From the cell containing the given text, extract its center point as [X, Y] coordinate. 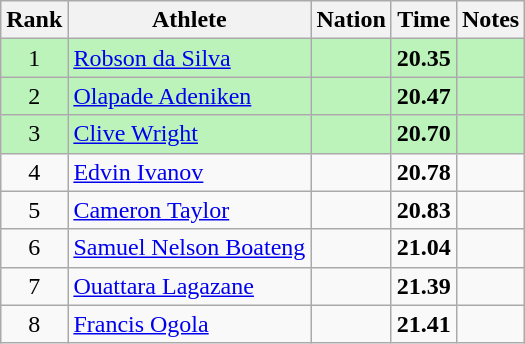
20.78 [424, 172]
Clive Wright [190, 134]
20.35 [424, 58]
Notes [490, 20]
Rank [34, 20]
Edvin Ivanov [190, 172]
21.39 [424, 286]
Samuel Nelson Boateng [190, 248]
5 [34, 210]
21.41 [424, 324]
Robson da Silva [190, 58]
6 [34, 248]
Nation [351, 20]
Ouattara Lagazane [190, 286]
4 [34, 172]
21.04 [424, 248]
Olapade Adeniken [190, 96]
3 [34, 134]
Cameron Taylor [190, 210]
20.70 [424, 134]
20.83 [424, 210]
8 [34, 324]
Time [424, 20]
20.47 [424, 96]
2 [34, 96]
1 [34, 58]
7 [34, 286]
Athlete [190, 20]
Francis Ogola [190, 324]
